Capture the cell that displays the provided text and extract its [x, y] central coordinate. 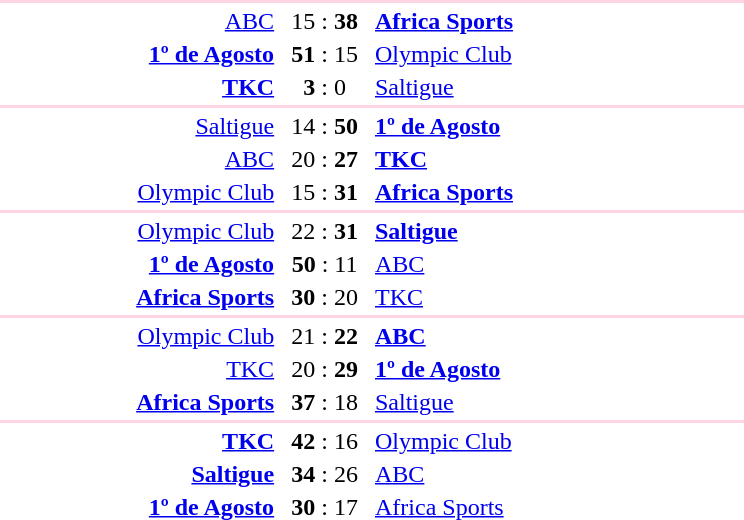
42 : 16 [325, 441]
20 : 29 [325, 369]
20 : 27 [325, 159]
15 : 31 [325, 192]
15 : 38 [325, 21]
50 : 11 [325, 264]
51 : 15 [325, 54]
14 : 50 [325, 126]
37 : 18 [325, 402]
30 : 20 [325, 297]
22 : 31 [325, 231]
21 : 22 [325, 336]
34 : 26 [325, 474]
3 : 0 [325, 87]
